Output the [x, y] coordinate of the center of the cell containing the given text.  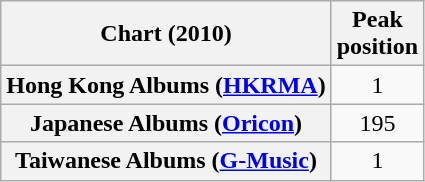
Japanese Albums (Oricon) [166, 123]
Hong Kong Albums (HKRMA) [166, 85]
Peakposition [377, 34]
Chart (2010) [166, 34]
195 [377, 123]
Taiwanese Albums (G-Music) [166, 161]
